For the text-containing cell, return its midpoint in (X, Y) coordinate format. 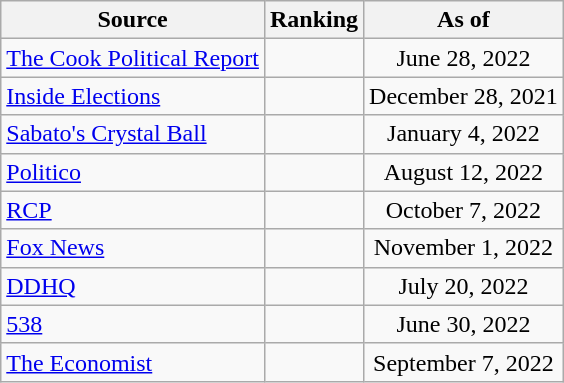
July 20, 2022 (464, 286)
The Cook Political Report (133, 58)
Inside Elections (133, 96)
Source (133, 20)
RCP (133, 210)
June 30, 2022 (464, 324)
November 1, 2022 (464, 248)
Fox News (133, 248)
DDHQ (133, 286)
October 7, 2022 (464, 210)
August 12, 2022 (464, 172)
September 7, 2022 (464, 362)
Ranking (314, 20)
538 (133, 324)
The Economist (133, 362)
December 28, 2021 (464, 96)
January 4, 2022 (464, 134)
As of (464, 20)
Sabato's Crystal Ball (133, 134)
June 28, 2022 (464, 58)
Politico (133, 172)
